Return the (X, Y) coordinate for the center point of the cell that contains the specified text.  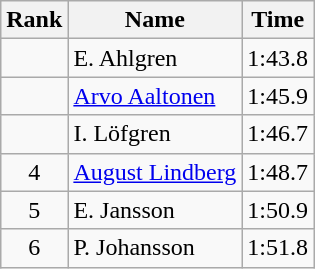
August Lindberg (155, 172)
1:43.8 (278, 58)
I. Löfgren (155, 134)
1:45.9 (278, 96)
E. Jansson (155, 210)
1:48.7 (278, 172)
Time (278, 20)
1:51.8 (278, 248)
Rank (34, 20)
1:46.7 (278, 134)
4 (34, 172)
Name (155, 20)
6 (34, 248)
E. Ahlgren (155, 58)
1:50.9 (278, 210)
P. Johansson (155, 248)
Arvo Aaltonen (155, 96)
5 (34, 210)
